Pinpoint the cell where the given text exists, returning its [x, y] midpoint coordinate. 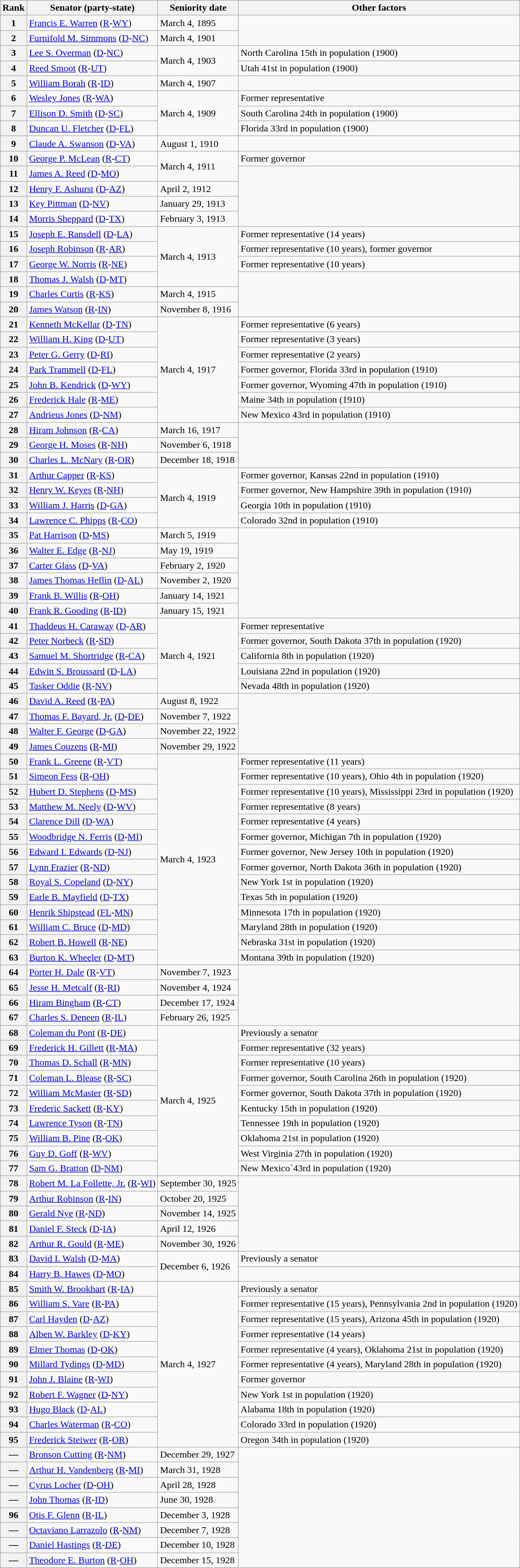
Former representative (10 years), Mississippi 23rd in population (1920) [379, 792]
41 [13, 626]
64 [13, 972]
Otis F. Glenn (R-IL) [93, 1515]
December 29, 1927 [198, 1455]
New Mexico 43rd in population (1910) [379, 415]
January 15, 1921 [198, 611]
84 [13, 1274]
76 [13, 1153]
Royal S. Copeland (D-NY) [93, 882]
Frank L. Greene (R-VT) [93, 761]
Coleman du Pont (R-DE) [93, 1033]
61 [13, 927]
37 [13, 565]
48 [13, 731]
52 [13, 792]
October 20, 1925 [198, 1199]
March 4, 1927 [198, 1364]
Colorado 33rd in population (1920) [379, 1425]
70 [13, 1063]
71 [13, 1078]
Woodbridge N. Ferris (D-MI) [93, 837]
Thomas D. Schall (R-MN) [93, 1063]
Duncan U. Fletcher (D-FL) [93, 128]
Oklahoma 21st in population (1920) [379, 1138]
Smith W. Brookhart (R-IA) [93, 1289]
Former governor, North Dakota 36th in population (1920) [379, 867]
November 29, 1922 [198, 746]
59 [13, 897]
Former governor, Florida 33rd in population (1910) [379, 369]
Former representative (8 years) [379, 807]
40 [13, 611]
Hubert D. Stephens (D-MS) [93, 792]
Furnifold M. Simmons (D-NC) [93, 38]
63 [13, 957]
Hiram Bingham (R-CT) [93, 1003]
73 [13, 1108]
Frederick Steiwer (R-OR) [93, 1440]
Frederick Hale (R-ME) [93, 400]
24 [13, 369]
Edward I. Edwards (D-NJ) [93, 852]
Texas 5th in population (1920) [379, 897]
Morris Sheppard (D-TX) [93, 219]
Maryland 28th in population (1920) [379, 927]
Henry F. Ashurst (D-AZ) [93, 189]
Arthur Capper (R-KS) [93, 475]
79 [13, 1199]
Harry B. Hawes (D-MO) [93, 1274]
Kenneth McKellar (D-TN) [93, 324]
September 30, 1925 [198, 1184]
January 29, 1913 [198, 204]
13 [13, 204]
Wesley Jones (R-WA) [93, 98]
February 26, 1925 [198, 1018]
New Mexico`43rd in population (1920) [379, 1168]
December 10, 1928 [198, 1545]
6 [13, 98]
72 [13, 1093]
92 [13, 1394]
16 [13, 249]
North Carolina 15th in population (1900) [379, 53]
74 [13, 1123]
Samuel M. Shortridge (R-CA) [93, 656]
Walter F. George (D-GA) [93, 731]
Peter G. Gerry (D-RI) [93, 354]
20 [13, 309]
August 1, 1910 [198, 143]
47 [13, 716]
John J. Blaine (R-WI) [93, 1379]
Charles Curtis (R-KS) [93, 294]
38 [13, 580]
Maine 34th in population (1910) [379, 400]
51 [13, 776]
82 [13, 1244]
7 [13, 113]
Former representative (4 years) [379, 822]
August 8, 1922 [198, 701]
February 3, 1913 [198, 219]
89 [13, 1349]
93 [13, 1410]
William Borah (R-ID) [93, 83]
William B. Pine (R-OK) [93, 1138]
March 16, 1917 [198, 430]
Daniel F. Steck (D-IA) [93, 1229]
Arthur H. Vandenberg (R-MI) [93, 1470]
Bronson Cutting (R-NM) [93, 1455]
Peter Norbeck (R-SD) [93, 641]
Nebraska 31st in population (1920) [379, 942]
Former representative (10 years), former governor [379, 249]
14 [13, 219]
Former representative (10 years), Ohio 4th in population (1920) [379, 776]
36 [13, 550]
George H. Moses (R-NH) [93, 445]
David A. Reed (R-PA) [93, 701]
5 [13, 83]
Frank R. Gooding (R-ID) [93, 611]
William S. Vare (R-PA) [93, 1304]
Former representative (15 years), Pennsylvania 2nd in population (1920) [379, 1304]
November 2, 1920 [198, 580]
Arthur Robinson (R-IN) [93, 1199]
March 4, 1919 [198, 498]
Thomas F. Bayard, Jr. (D-DE) [93, 716]
15 [13, 234]
Claude A. Swanson (D-VA) [93, 143]
22 [13, 339]
James Couzens (R-MI) [93, 746]
12 [13, 189]
November 8, 1916 [198, 309]
1 [13, 23]
66 [13, 1003]
Joseph E. Ransdell (D-LA) [93, 234]
December 3, 1928 [198, 1515]
January 14, 1921 [198, 596]
31 [13, 475]
27 [13, 415]
Park Trammell (D-FL) [93, 369]
43 [13, 656]
Oregon 34th in population (1920) [379, 1440]
90 [13, 1364]
June 30, 1928 [198, 1500]
8 [13, 128]
December 7, 1928 [198, 1530]
Montana 39th in population (1920) [379, 957]
Elmer Thomas (D-OK) [93, 1349]
77 [13, 1168]
Thomas J. Walsh (D-MT) [93, 279]
November 22, 1922 [198, 731]
Carl Hayden (D-AZ) [93, 1319]
Reed Smoot (R-UT) [93, 68]
68 [13, 1033]
32 [13, 490]
23 [13, 354]
William C. Bruce (D-MD) [93, 927]
Former representative (11 years) [379, 761]
Utah 41st in population (1900) [379, 68]
Theodore E. Burton (R-OH) [93, 1560]
March 4, 1909 [198, 113]
19 [13, 294]
46 [13, 701]
44 [13, 671]
Frank B. Willis (R-OH) [93, 596]
April 12, 1926 [198, 1229]
March 31, 1928 [198, 1470]
54 [13, 822]
Former representative (4 years), Maryland 28th in population (1920) [379, 1364]
John B. Kendrick (D-WY) [93, 384]
26 [13, 400]
December 17, 1924 [198, 1003]
March 4, 1923 [198, 859]
Earle B. Mayfield (D-TX) [93, 897]
Senator (party-state) [93, 8]
William McMaster (R-SD) [93, 1093]
Burton K. Wheeler (D-MT) [93, 957]
Georgia 10th in population (1910) [379, 505]
58 [13, 882]
Tennessee 19th in population (1920) [379, 1123]
David I. Walsh (D-MA) [93, 1259]
Arthur R. Gould (R-ME) [93, 1244]
2 [13, 38]
Nevada 48th in population (1920) [379, 686]
Ellison D. Smith (D-SC) [93, 113]
April 28, 1928 [198, 1485]
56 [13, 852]
96 [13, 1515]
62 [13, 942]
West Virginia 27th in population (1920) [379, 1153]
Guy D. Goff (R-WV) [93, 1153]
November 30, 1926 [198, 1244]
34 [13, 520]
March 5, 1919 [198, 535]
March 4, 1913 [198, 257]
Walter E. Edge (R-NJ) [93, 550]
Henrik Shipstead (FL-MN) [93, 912]
91 [13, 1379]
10 [13, 158]
Lee S. Overman (D-NC) [93, 53]
Pat Harrison (D-MS) [93, 535]
Florida 33rd in population (1900) [379, 128]
Lawrence C. Phipps (R-CO) [93, 520]
Louisiana 22nd in population (1920) [379, 671]
Former representative (2 years) [379, 354]
29 [13, 445]
Cyrus Locher (D-OH) [93, 1485]
87 [13, 1319]
Lynn Frazier (R-ND) [93, 867]
Robert F. Wagner (D-NY) [93, 1394]
Former representative (3 years) [379, 339]
75 [13, 1138]
Alabama 18th in population (1920) [379, 1410]
California 8th in population (1920) [379, 656]
December 6, 1926 [198, 1266]
November 6, 1918 [198, 445]
Key Pittman (D-NV) [93, 204]
Alben W. Barkley (D-KY) [93, 1334]
21 [13, 324]
55 [13, 837]
Former representative (6 years) [379, 324]
December 15, 1928 [198, 1560]
March 4, 1907 [198, 83]
28 [13, 430]
Joseph Robinson (R-AR) [93, 249]
Octaviano Larrazolo (R-NM) [93, 1530]
Simeon Fess (R-OH) [93, 776]
March 4, 1915 [198, 294]
Frederick H. Gillett (R-MA) [93, 1048]
83 [13, 1259]
Edwin S. Broussard (D-LA) [93, 671]
Millard Tydings (D-MD) [93, 1364]
March 4, 1903 [198, 61]
Former governor, New Jersey 10th in population (1920) [379, 852]
William J. Harris (D-GA) [93, 505]
69 [13, 1048]
November 14, 1925 [198, 1214]
Sam G. Bratton (D-NM) [93, 1168]
Former governor, South Carolina 26th in population (1920) [379, 1078]
Rank [13, 8]
18 [13, 279]
Tasker Oddie (R-NV) [93, 686]
3 [13, 53]
Charles L. McNary (R-OR) [93, 460]
Former governor, Wyoming 47th in population (1910) [379, 384]
95 [13, 1440]
November 4, 1924 [198, 988]
Andrieus Jones (D-NM) [93, 415]
86 [13, 1304]
Other factors [379, 8]
Daniel Hastings (R-DE) [93, 1545]
Robert B. Howell (R-NE) [93, 942]
Henry W. Keyes (R-NH) [93, 490]
25 [13, 384]
Hugo Black (D-AL) [93, 1410]
February 2, 1920 [198, 565]
Former governor, Kansas 22nd in population (1910) [379, 475]
33 [13, 505]
65 [13, 988]
George P. McLean (R-CT) [93, 158]
November 7, 1922 [198, 716]
James Thomas Heflin (D-AL) [93, 580]
Kentucky 15th in population (1920) [379, 1108]
Gerald Nye (R-ND) [93, 1214]
March 4, 1925 [198, 1101]
17 [13, 264]
4 [13, 68]
James A. Reed (D-MO) [93, 173]
Robert M. La Follette, Jr. (R-WI) [93, 1184]
Former representative (15 years), Arizona 45th in population (1920) [379, 1319]
94 [13, 1425]
Former representative (4 years), Oklahoma 21st in population (1920) [379, 1349]
81 [13, 1229]
Porter H. Dale (R-VT) [93, 972]
Colorado 32nd in population (1910) [379, 520]
39 [13, 596]
Francis E. Warren (R-WY) [93, 23]
April 2, 1912 [198, 189]
John Thomas (R-ID) [93, 1500]
Clarence Dill (D-WA) [93, 822]
Charles Waterman (R-CO) [93, 1425]
53 [13, 807]
35 [13, 535]
Coleman L. Blease (R-SC) [93, 1078]
March 4, 1921 [198, 656]
42 [13, 641]
60 [13, 912]
57 [13, 867]
Thaddeus H. Caraway (D-AR) [93, 626]
49 [13, 746]
March 4, 1917 [198, 369]
George W. Norris (R-NE) [93, 264]
Matthew M. Neely (D-WV) [93, 807]
78 [13, 1184]
Jesse H. Metcalf (R-RI) [93, 988]
Charles S. Deneen (R-IL) [93, 1018]
Former representative (32 years) [379, 1048]
11 [13, 173]
Frederic Sackett (R-KY) [93, 1108]
88 [13, 1334]
45 [13, 686]
March 4, 1895 [198, 23]
30 [13, 460]
67 [13, 1018]
Former governor, New Hampshire 39th in population (1910) [379, 490]
Former governor, Michigan 7th in population (1920) [379, 837]
December 18, 1918 [198, 460]
March 4, 1911 [198, 166]
Lawrence Tyson (R-TN) [93, 1123]
Minnesota 17th in population (1920) [379, 912]
80 [13, 1214]
50 [13, 761]
9 [13, 143]
85 [13, 1289]
November 7, 1923 [198, 972]
James Watson (R-IN) [93, 309]
March 4, 1901 [198, 38]
Hiram Johnson (R-CA) [93, 430]
Carter Glass (D-VA) [93, 565]
South Carolina 24th in population (1900) [379, 113]
May 19, 1919 [198, 550]
William H. King (D-UT) [93, 339]
Seniority date [198, 8]
